From the cell containing the given text, extract its center point as [x, y] coordinate. 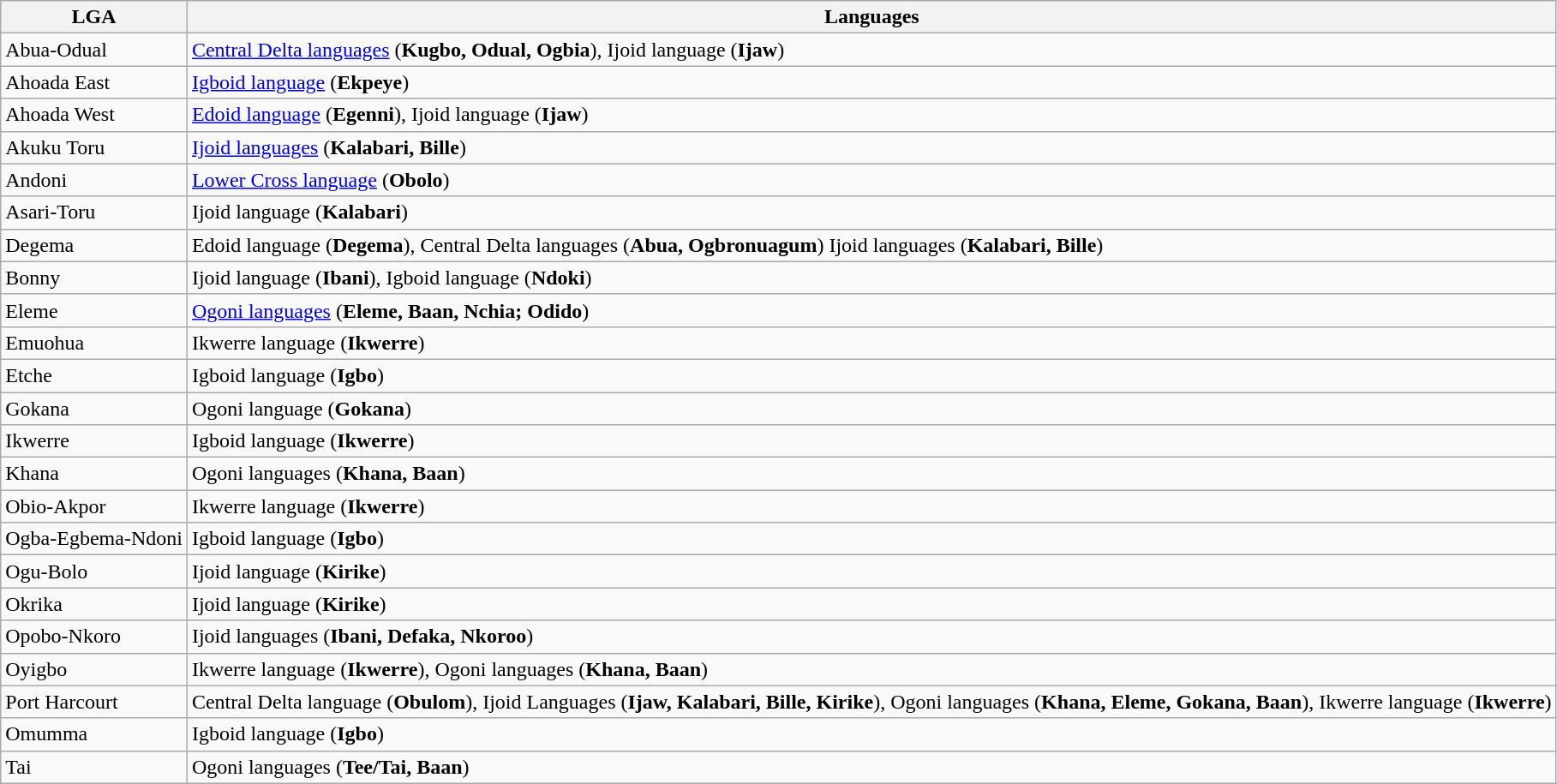
Degema [94, 245]
Emuohua [94, 343]
Asari-Toru [94, 212]
Ogoni language (Gokana) [871, 409]
Edoid language (Egenni), Ijoid language (Ijaw) [871, 115]
Edoid language (Degema), Central Delta languages (Abua, Ogbronuagum) Ijoid languages (Kalabari, Bille) [871, 245]
Igboid language (Ikwerre) [871, 441]
Ahoada West [94, 115]
Ogoni languages (Eleme, Baan, Nchia; Odido) [871, 310]
Ogu-Bolo [94, 572]
Bonny [94, 278]
Igboid language (Ekpeye) [871, 82]
Oyigbo [94, 669]
Okrika [94, 604]
Eleme [94, 310]
Omumma [94, 734]
Ogoni languages (Tee/Tai, Baan) [871, 767]
Ahoada East [94, 82]
Obio-Akpor [94, 506]
Languages [871, 17]
Central Delta languages (Kugbo, Odual, Ogbia), Ijoid language (Ijaw) [871, 50]
Akuku Toru [94, 147]
Ijoid languages (Ibani, Defaka, Nkoroo) [871, 637]
Abua-Odual [94, 50]
Etche [94, 375]
Andoni [94, 180]
Ikwerre language (Ikwerre), Ogoni languages (Khana, Baan) [871, 669]
LGA [94, 17]
Tai [94, 767]
Ijoid languages (Kalabari, Bille) [871, 147]
Ijoid language (Kalabari) [871, 212]
Lower Cross language (Obolo) [871, 180]
Ogba-Egbema-Ndoni [94, 539]
Port Harcourt [94, 702]
Ijoid language (Ibani), Igboid language (Ndoki) [871, 278]
Opobo-Nkoro [94, 637]
Ogoni languages (Khana, Baan) [871, 474]
Gokana [94, 409]
Ikwerre [94, 441]
Khana [94, 474]
